Search for the cell housing the specified text and yield its [X, Y] center coordinate. 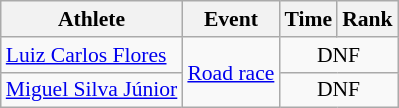
Event [230, 19]
Rank [368, 19]
Miguel Silva Júnior [92, 90]
Road race [230, 72]
Luiz Carlos Flores [92, 55]
Athlete [92, 19]
Time [308, 19]
